Return (X, Y) of the center of cell containing provided text 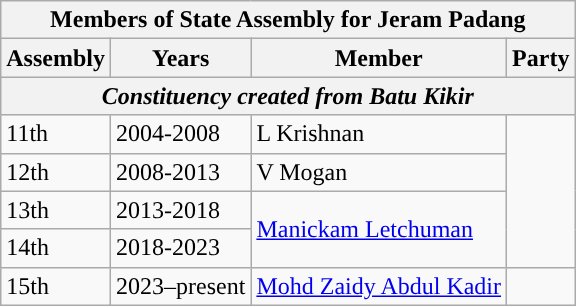
15th (56, 286)
Assembly (56, 58)
2023–present (180, 286)
12th (56, 172)
Manickam Letchuman (379, 229)
2008-2013 (180, 172)
Member (379, 58)
Years (180, 58)
11th (56, 134)
2018-2023 (180, 248)
2013-2018 (180, 210)
Party (541, 58)
14th (56, 248)
Constituency created from Batu Kikir (288, 96)
Mohd Zaidy Abdul Kadir (379, 286)
2004-2008 (180, 134)
V Mogan (379, 172)
Members of State Assembly for Jeram Padang (288, 20)
L Krishnan (379, 134)
13th (56, 210)
